Pinpoint the cell where the given text exists, returning its [x, y] midpoint coordinate. 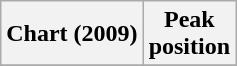
Peakposition [189, 34]
Chart (2009) [72, 34]
